Extract the [X, Y] coordinate from the center of the cell holding the provided text.  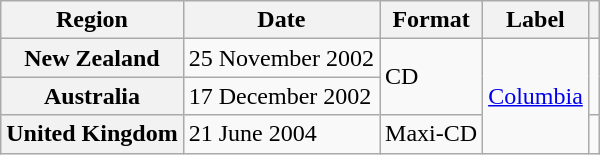
Date [281, 20]
Columbia [536, 96]
New Zealand [92, 58]
Format [432, 20]
17 December 2002 [281, 96]
Australia [92, 96]
21 June 2004 [281, 134]
CD [432, 77]
Maxi-CD [432, 134]
Label [536, 20]
25 November 2002 [281, 58]
United Kingdom [92, 134]
Region [92, 20]
